Identify which cell holds the provided text, then report its (x, y) central coordinate. 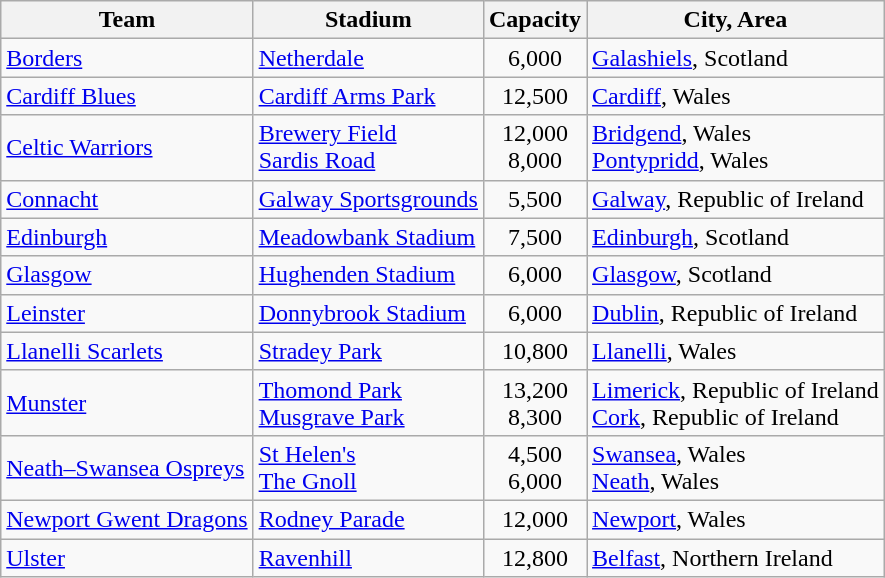
Rodney Parade (368, 519)
Netherdale (368, 58)
12,800 (534, 557)
Llanelli Scarlets (127, 351)
4,5006,000 (534, 468)
5,500 (534, 199)
Celtic Warriors (127, 148)
Capacity (534, 20)
Stradey Park (368, 351)
Glasgow (127, 275)
Connacht (127, 199)
Munster (127, 402)
Donnybrook Stadium (368, 313)
Newport, Wales (736, 519)
Newport Gwent Dragons (127, 519)
Leinster (127, 313)
City, Area (736, 20)
7,500 (534, 237)
Galway Sportsgrounds (368, 199)
12,0008,000 (534, 148)
Cardiff Blues (127, 96)
Cardiff Arms Park (368, 96)
Borders (127, 58)
Belfast, Northern Ireland (736, 557)
Swansea, WalesNeath, Wales (736, 468)
Llanelli, Wales (736, 351)
Limerick, Republic of IrelandCork, Republic of Ireland (736, 402)
Edinburgh, Scotland (736, 237)
Galway, Republic of Ireland (736, 199)
Edinburgh (127, 237)
10,800 (534, 351)
13,2008,300 (534, 402)
Stadium (368, 20)
St Helen'sThe Gnoll (368, 468)
Team (127, 20)
Neath–Swansea Ospreys (127, 468)
Ravenhill (368, 557)
Hughenden Stadium (368, 275)
Thomond ParkMusgrave Park (368, 402)
Cardiff, Wales (736, 96)
Ulster (127, 557)
Bridgend, WalesPontypridd, Wales (736, 148)
Glasgow, Scotland (736, 275)
Meadowbank Stadium (368, 237)
Brewery FieldSardis Road (368, 148)
Galashiels, Scotland (736, 58)
12,500 (534, 96)
Dublin, Republic of Ireland (736, 313)
12,000 (534, 519)
